Output the (x, y) coordinate of the center of the cell containing the given text.  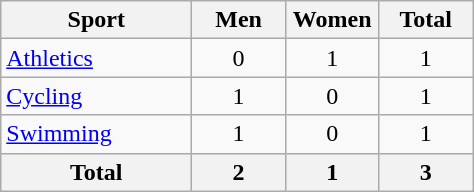
Swimming (96, 134)
Athletics (96, 58)
Sport (96, 20)
3 (426, 172)
2 (239, 172)
Men (239, 20)
Women (332, 20)
Cycling (96, 96)
